Return (x, y) of the center of cell containing provided text 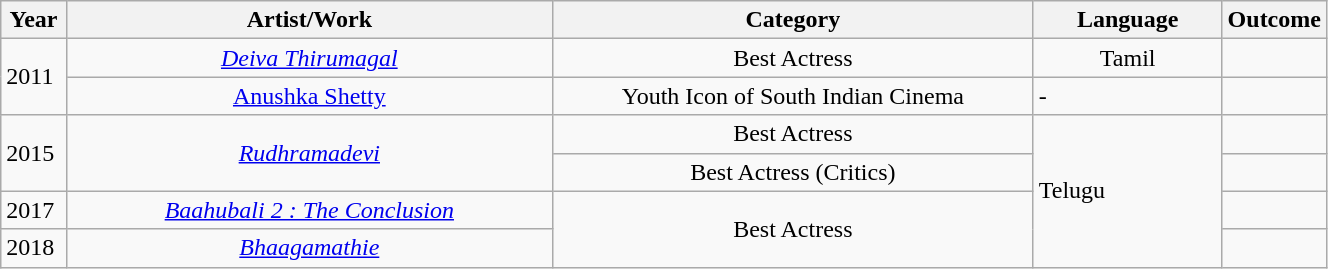
Outcome (1274, 20)
Anushka Shetty (309, 96)
Rudhramadevi (309, 153)
- (1128, 96)
2015 (34, 153)
Best Actress (Critics) (792, 172)
Category (792, 20)
Language (1128, 20)
2018 (34, 248)
Tamil (1128, 58)
Deiva Thirumagal (309, 58)
Bhaagamathie (309, 248)
Youth Icon of South Indian Cinema (792, 96)
2017 (34, 210)
Year (34, 20)
Artist/Work (309, 20)
Telugu (1128, 191)
2011 (34, 77)
Baahubali 2 : The Conclusion (309, 210)
